Find where the given text appears and provide that cell's center as [x, y] coordinate. 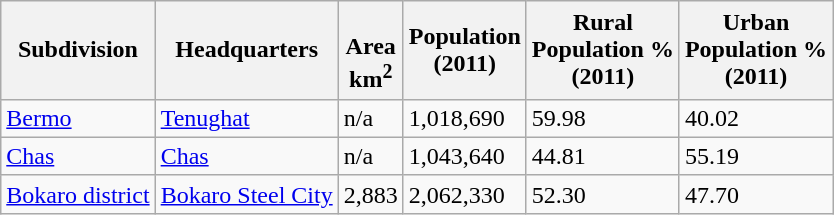
44.81 [602, 156]
Headquarters [246, 50]
Areakm2 [370, 50]
52.30 [602, 194]
40.02 [756, 118]
55.19 [756, 156]
47.70 [756, 194]
1,018,690 [464, 118]
Bokaro Steel City [246, 194]
Urban Population % (2011) [756, 50]
Subdivision [78, 50]
2,062,330 [464, 194]
Population(2011) [464, 50]
59.98 [602, 118]
RuralPopulation %(2011) [602, 50]
Bokaro district [78, 194]
2,883 [370, 194]
Tenughat [246, 118]
Bermo [78, 118]
1,043,640 [464, 156]
